Find where the given text appears and provide that cell's center as [X, Y] coordinate. 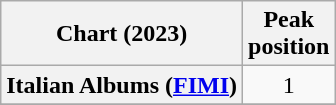
Peakposition [289, 34]
Chart (2023) [122, 34]
1 [289, 85]
Italian Albums (FIMI) [122, 85]
